Return (X, Y) of the center of cell containing provided text 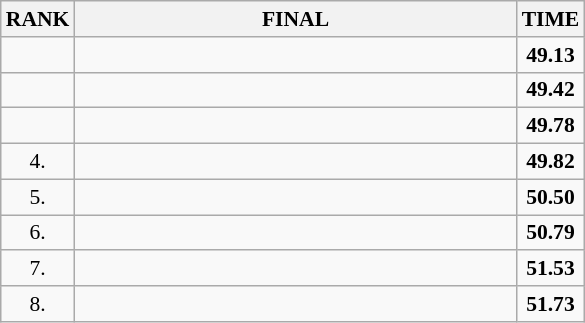
8. (38, 304)
7. (38, 269)
49.13 (551, 55)
49.82 (551, 162)
51.53 (551, 269)
50.79 (551, 233)
49.42 (551, 90)
51.73 (551, 304)
49.78 (551, 126)
FINAL (295, 19)
50.50 (551, 197)
RANK (38, 19)
5. (38, 197)
6. (38, 233)
TIME (551, 19)
4. (38, 162)
